Scan for the cell matching the given text and deliver its [X, Y] coordinate at center. 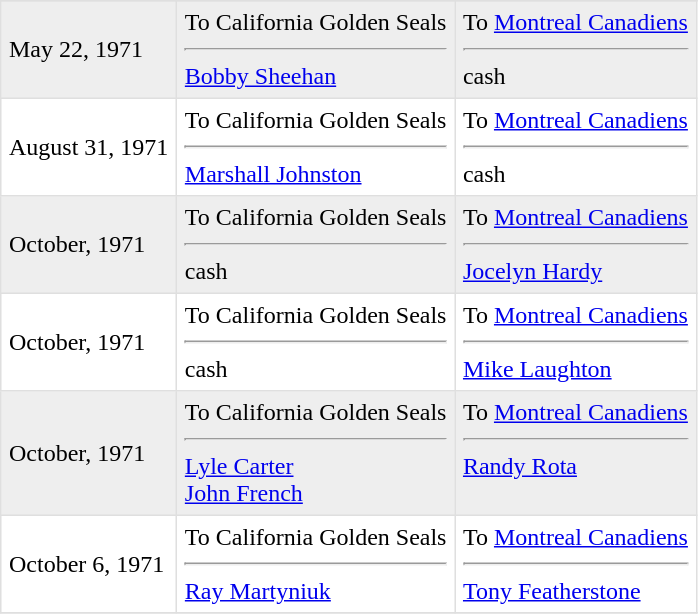
To California Golden Seals Ray Martyniuk [316, 564]
To Montreal Canadiens Mike Laughton [576, 342]
To Montreal Canadiens Jocelyn Hardy [576, 245]
To California Golden Seals Bobby Sheehan [316, 50]
To Montreal Canadiens Tony Featherstone [576, 564]
To California Golden Seals Marshall Johnston [316, 147]
May 22, 1971 [89, 50]
October 6, 1971 [89, 564]
August 31, 1971 [89, 147]
To Montreal Canadiens Randy Rota [576, 453]
To California Golden Seals Lyle CarterJohn French [316, 453]
